Capture the cell that displays the provided text and extract its [x, y] central coordinate. 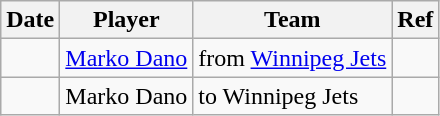
Ref [416, 20]
from Winnipeg Jets [292, 58]
Team [292, 20]
Player [126, 20]
Date [30, 20]
to Winnipeg Jets [292, 96]
